For the text-containing cell, return its midpoint in (x, y) coordinate format. 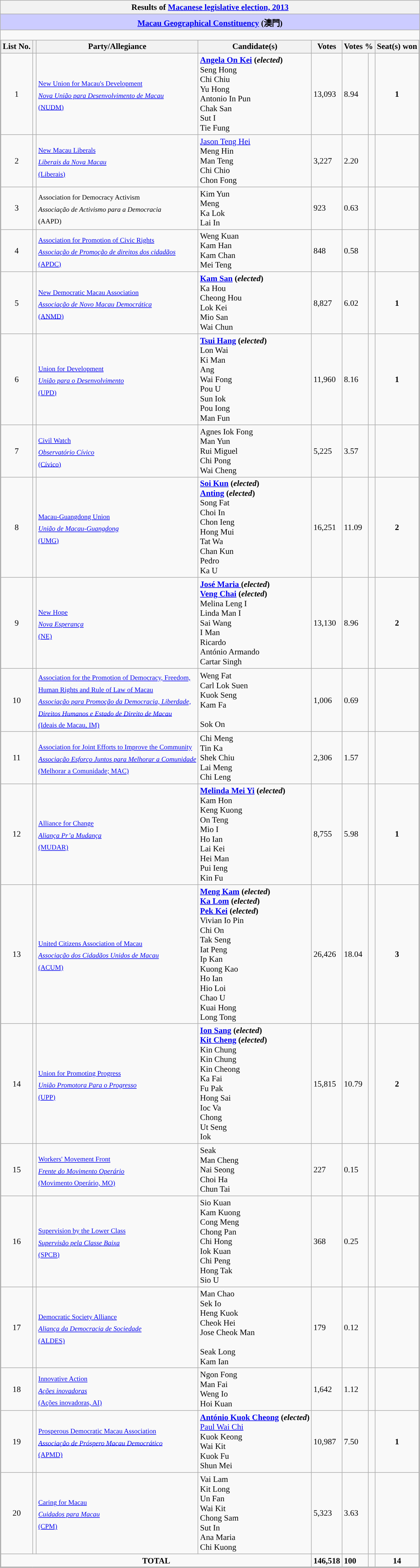
TOTAL (156, 1561)
Association for Joint Efforts to Improve the CommunityAssociação Esforço Juntos para Melhorar a Comunidade(Melhorar a Comunidade; MAC) (117, 758)
146,518 (327, 1561)
3.63 (355, 1513)
8.94 (355, 94)
Union for DevelopmentUnião para o Desenvolvimento(UPD) (117, 379)
Party/Allegiance (117, 47)
179 (327, 1327)
368 (327, 1241)
13,093 (327, 94)
Macau Geographical Constituency (澳門) (210, 22)
Chi Meng Tin Ka Shek Chiu Lai Meng Chi Leng (255, 758)
2.20 (355, 161)
0.63 (355, 208)
1.57 (355, 758)
8,755 (327, 834)
19 (17, 1442)
Angela On Kei (elected) Seng Hong Chi Chiu Yu HongAntonio In Pun Chak San Sut I Tie Fung (255, 94)
United Citizens Association of MacauAssociação dos Cidadãos Unidos de Macau(ACUM) (117, 955)
4 (17, 251)
11,960 (327, 379)
Union for Promoting ProgressUnião Promotora Para o Progresso(UPP) (117, 1084)
Votes (327, 47)
Sio Kuan Kam Kuong Cong Meng Chong Pan Chi Hong Iok Kuan Chi Peng Hong Tak Sio U (255, 1241)
Prosperous Democratic Macau AssociationAssociação de Próspero Macau Democrático(APMD) (117, 1442)
100 (355, 1561)
Jason Teng Hei Meng Hin Man Teng Chi Chio Chon Fong (255, 161)
13,130 (327, 623)
5,225 (327, 451)
Workers' Movement FrontFrente do Movimento Operário(Movimento Operário, MO) (117, 1170)
17 (17, 1327)
Votes % (358, 47)
1.12 (355, 1389)
13 (17, 955)
Supervision by the Lower ClassSupervisão pela Classe Baixa(SPCB) (117, 1241)
5.98 (355, 834)
15 (17, 1170)
2,306 (327, 758)
Caring for MacauCuidados para Macau(CPM) (117, 1513)
1,006 (327, 700)
0.15 (355, 1170)
Seat(s) won (397, 47)
0.12 (355, 1327)
5,323 (327, 1513)
New HopeNova Esperança(NE) (117, 623)
9 (17, 623)
Weng Kuan Kam Han Kam Chan Mei Teng (255, 251)
8.96 (355, 623)
7.50 (355, 1442)
Results of Macanese legislative election, 2013 (210, 7)
0.25 (355, 1241)
10 (17, 700)
Innovative ActionAções inovadoras(Ações inovadoras, AI) (117, 1389)
Association for Promotion of Civic RightsAssociação de Promoção de direitos dos cidadãos(APDC) (117, 251)
Melinda Mei Yi (elected) Kam Hon Keng Kuong On TengMio I Ho Ian Lai Kei Hei Man Pui Ieng Kin Fu (255, 834)
Alliance for ChangeAliança Pr’a Mudança(MUDAR) (117, 834)
Soi Kun (elected) Anting (elected) Song Fat Choi In Chon Ieng Hong Mui Tat Wa Chan KunPedro Ka U (255, 527)
16,251 (327, 527)
8 (17, 527)
José Maria (elected) Veng Chai (elected)Melina Leng ILinda Man I Sai Wang I ManRicardo António Armando Cartar Singh (255, 623)
Vai Lam Kit Long Un Fan Wai Kit Chong Sam Sut InAna Maria Chi Kuong (255, 1513)
11.09 (355, 527)
18 (17, 1389)
Man Chao Sek Io Heng Kuok Cheok HeiJose Cheok Man Seak Long Kam Ian (255, 1327)
António Kuok Cheong (elected)Paul Wai Chi Kuok Keong Wai Kit Kuok Fu Shun Mei (255, 1442)
Tsui Hang (elected) Lon Wai Ki Man Ang Wai Fong Pou U Sun Iok Pou Iong Man Fun (255, 379)
Seak Man Cheng Nai Seong Choi Ha Chun Tai (255, 1170)
Weng FatCarl Lok Suen Kuok Seng Kam Fa Sok On (255, 700)
5 (17, 303)
Macau-Guangdong UnionUnião de Macau-Guangdong(UMG) (117, 527)
New Macau LiberalsLiberais da Nova Macau(Liberais) (117, 161)
8,827 (327, 303)
8.16 (355, 379)
12 (17, 834)
Kim Yun Meng Ka Lok Lai In (255, 208)
10,987 (327, 1442)
Ngon Fong Man Fai Weng Io Hoi Kuan (255, 1389)
923 (327, 208)
20 (17, 1513)
New Union for Macau's DevelopmentNova União para Desenvolvimento de Macau(NUDM) (117, 94)
Ion Sang (elected) Kit Cheng (elected) Kin Chung Kin Chung Kin Cheong Ka Fai Fu Pak Hong Sai Ioc Va Chong Ut Seng Iok (255, 1084)
Agnes Iok Fong Man YunRui Miguel Chi Pong Wai Cheng (255, 451)
1,642 (327, 1389)
26,426 (327, 955)
848 (327, 251)
0.69 (355, 700)
15,815 (327, 1084)
Association for Democracy ActivismAssociação de Activismo para a Democracia(AAPD) (117, 208)
227 (327, 1170)
Democratic Society AllianceAliança da Democracia de Sociedade(ALDES) (117, 1327)
11 (17, 758)
10.79 (355, 1084)
Candidate(s) (255, 47)
6 (17, 379)
Kam San (elected) Ka Hou Cheong Hou Lok Kei Mio San Wai Chun (255, 303)
New Democratic Macau AssociationAssociação de Novo Macau Democrática(ANMD) (117, 303)
List No. (17, 47)
0.58 (355, 251)
Civil WatchObservatório Cívico(Cívico) (117, 451)
7 (17, 451)
16 (17, 1241)
18.04 (355, 955)
3.57 (355, 451)
6.02 (355, 303)
3,227 (327, 161)
